Detect which cell encompasses the target text, then output its [x, y] center coordinate. 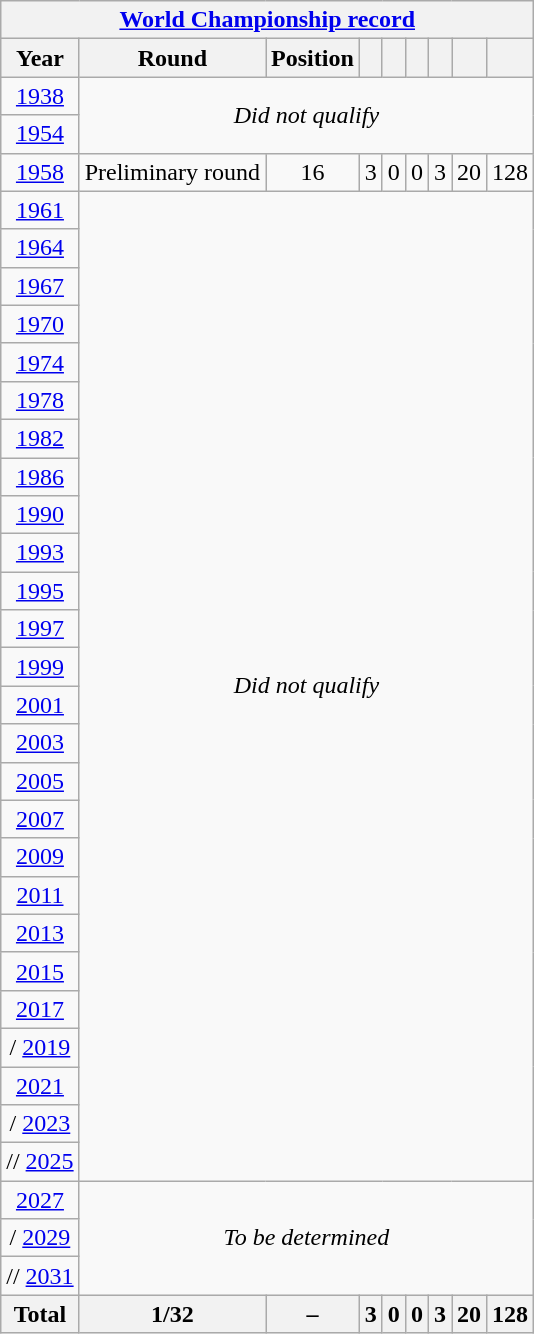
World Championship record [268, 20]
1982 [40, 438]
/ 2019 [40, 1047]
2027 [40, 1200]
Year [40, 58]
2003 [40, 743]
Round [172, 58]
1958 [40, 172]
2005 [40, 781]
1964 [40, 248]
2009 [40, 857]
// 2031 [40, 1276]
To be determined [306, 1238]
2001 [40, 705]
Total [40, 1314]
1995 [40, 591]
1970 [40, 324]
1967 [40, 286]
2013 [40, 933]
/ 2023 [40, 1124]
– [313, 1314]
1954 [40, 134]
2007 [40, 819]
2017 [40, 1009]
1990 [40, 515]
2021 [40, 1085]
1938 [40, 96]
Preliminary round [172, 172]
// 2025 [40, 1162]
1986 [40, 477]
1/32 [172, 1314]
2011 [40, 895]
1999 [40, 667]
1974 [40, 362]
1997 [40, 629]
1961 [40, 210]
2015 [40, 971]
Position [313, 58]
16 [313, 172]
1978 [40, 400]
1993 [40, 553]
/ 2029 [40, 1238]
